Output the (x, y) coordinate of the center of the cell containing the given text.  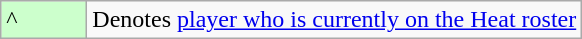
^ (44, 20)
Denotes player who is currently on the Heat roster (334, 20)
